Search for the cell housing the specified text and yield its [X, Y] center coordinate. 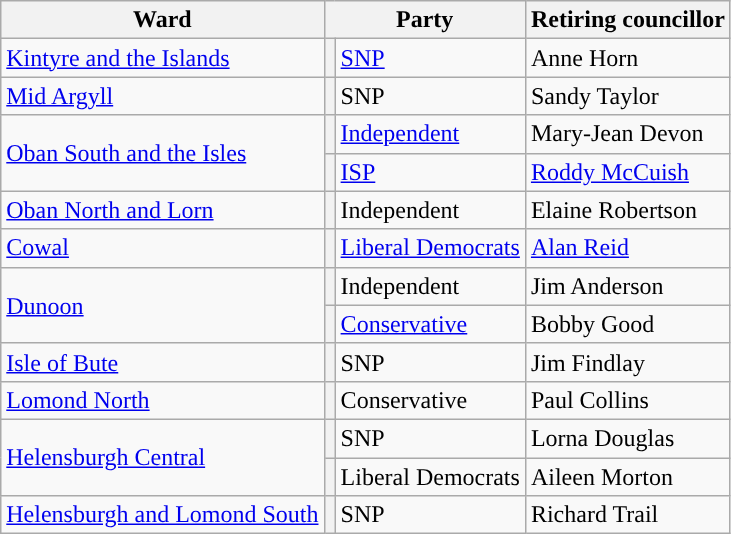
Party [424, 20]
Jim Findlay [628, 362]
Roddy McCuish [628, 172]
Kintyre and the Islands [162, 58]
Helensburgh Central [162, 457]
Isle of Bute [162, 362]
Retiring councillor [628, 20]
Jim Anderson [628, 286]
Anne Horn [628, 58]
Elaine Robertson [628, 210]
Sandy Taylor [628, 96]
Mid Argyll [162, 96]
Aileen Morton [628, 477]
Cowal [162, 248]
Oban North and Lorn [162, 210]
Bobby Good [628, 324]
Helensburgh and Lomond South [162, 515]
Paul Collins [628, 400]
Oban South and the Isles [162, 153]
Lorna Douglas [628, 438]
Dunoon [162, 305]
Richard Trail [628, 515]
Ward [162, 20]
Mary-Jean Devon [628, 134]
Lomond North [162, 400]
Alan Reid [628, 248]
ISP [430, 172]
